Return [x, y] of the center of cell containing provided text 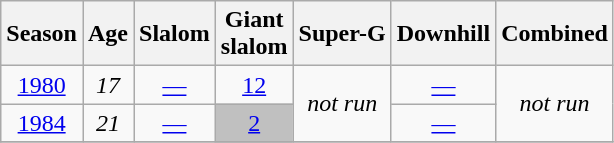
Slalom [175, 34]
Combined [555, 34]
21 [108, 123]
1984 [42, 123]
Downhill [443, 34]
2 [254, 123]
Age [108, 34]
1980 [42, 85]
12 [254, 85]
Super-G [342, 34]
17 [108, 85]
Giantslalom [254, 34]
Season [42, 34]
